Pinpoint the cell where the given text exists, returning its [X, Y] midpoint coordinate. 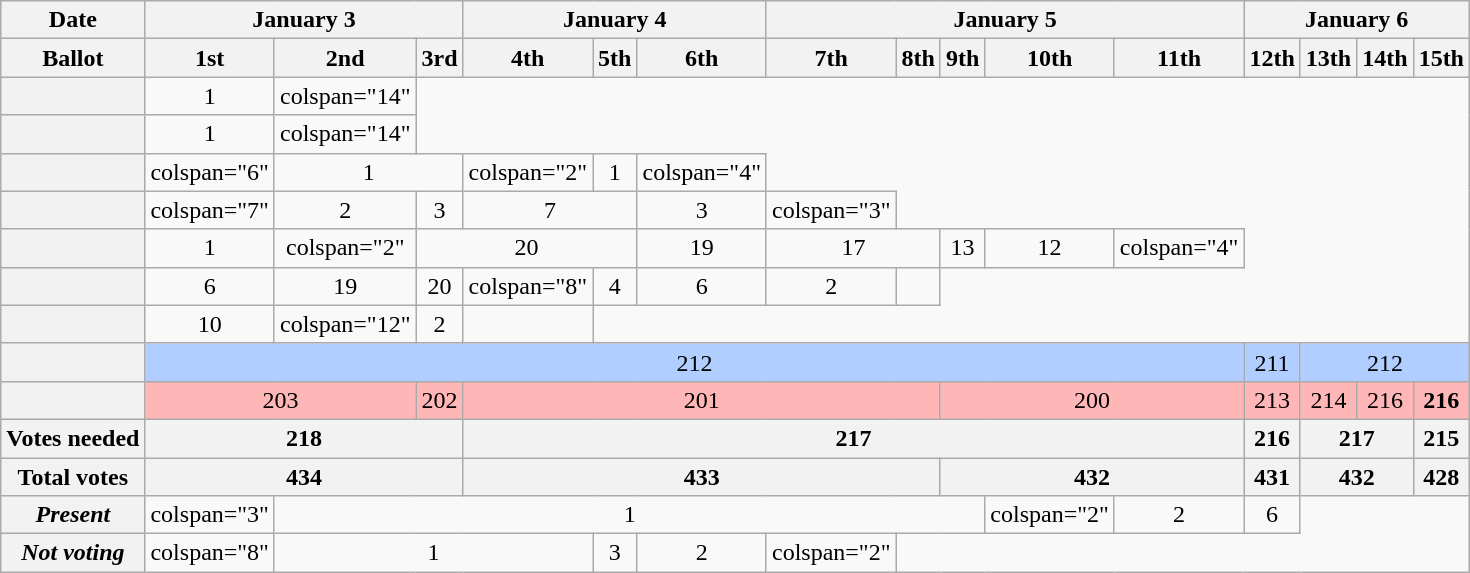
colspan="7" [210, 210]
6th [702, 58]
Ballot [73, 58]
10 [210, 324]
428 [1441, 477]
3rd [440, 58]
213 [1272, 400]
433 [702, 477]
colspan="12" [345, 324]
12th [1272, 58]
Total votes [73, 477]
12 [1050, 248]
1st [210, 58]
218 [304, 438]
434 [304, 477]
9th [962, 58]
January 3 [304, 20]
13th [1328, 58]
4th [528, 58]
10th [1050, 58]
Not voting [73, 553]
14th [1385, 58]
4 [615, 286]
7th [831, 58]
11th [1179, 58]
200 [1092, 400]
8th [918, 58]
13 [962, 248]
colspan="6" [210, 172]
215 [1441, 438]
January 4 [614, 20]
201 [702, 400]
211 [1272, 362]
202 [440, 400]
January 5 [1004, 20]
203 [280, 400]
Present [73, 515]
7 [550, 210]
2nd [345, 58]
214 [1328, 400]
January 6 [1357, 20]
Votes needed [73, 438]
5th [615, 58]
Date [73, 20]
431 [1272, 477]
15th [1441, 58]
17 [853, 248]
